Return (x, y) of the center of cell containing provided text 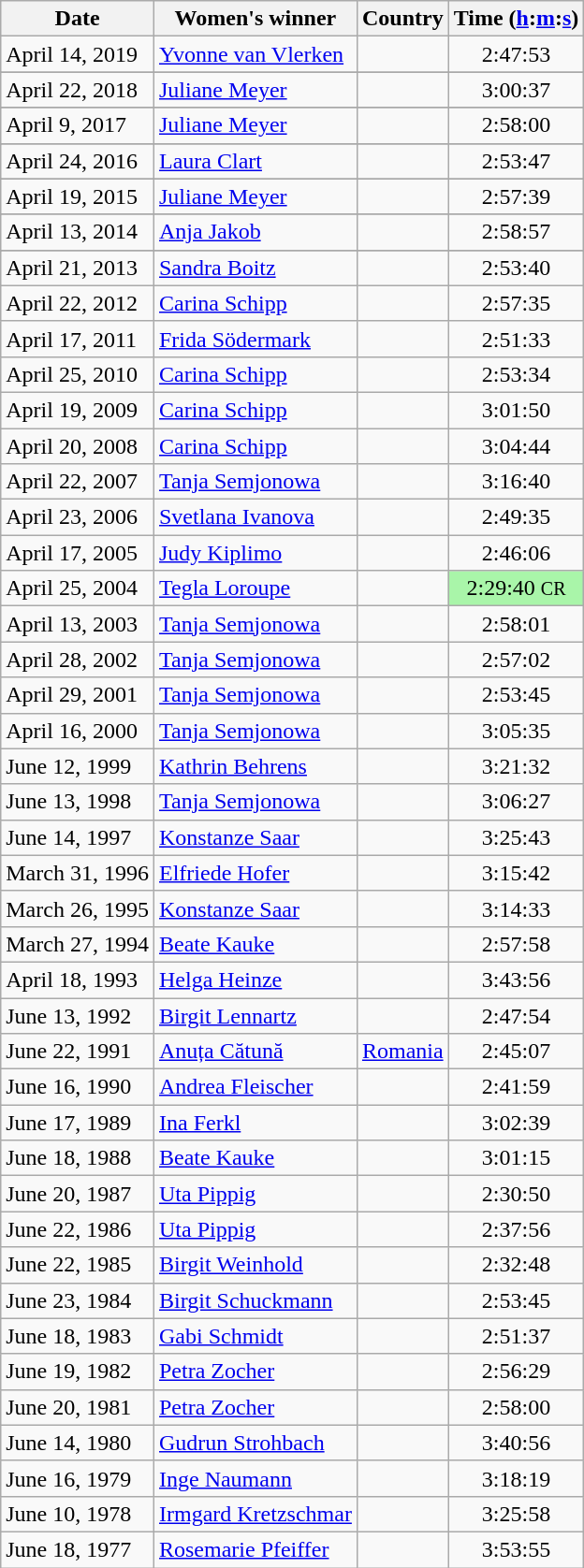
March 27, 1994 (78, 944)
2:57:39 (517, 196)
June 14, 1997 (78, 837)
June 10, 1978 (78, 1514)
3:53:55 (517, 1549)
June 22, 1991 (78, 1052)
April 13, 2014 (78, 232)
June 18, 1977 (78, 1549)
Frida Södermark (255, 339)
2:58:01 (517, 624)
June 17, 1989 (78, 1123)
April 14, 2019 (78, 54)
3:15:42 (517, 873)
2:57:02 (517, 660)
3:40:56 (517, 1443)
Svetlana Ivanova (255, 517)
June 19, 1982 (78, 1372)
April 20, 2008 (78, 446)
2:32:48 (517, 1265)
3:04:44 (517, 446)
2:53:34 (517, 374)
2:37:56 (517, 1229)
June 12, 1999 (78, 766)
April 16, 2000 (78, 731)
June 20, 1987 (78, 1194)
3:00:37 (517, 90)
June 18, 1983 (78, 1336)
3:14:33 (517, 908)
June 13, 1992 (78, 1015)
Andrea Fleischer (255, 1087)
March 26, 1995 (78, 908)
2:47:53 (517, 54)
3:21:32 (517, 766)
April 21, 2013 (78, 268)
Ina Ferkl (255, 1123)
June 13, 1998 (78, 802)
2:29:40 CR (517, 588)
Country (402, 19)
2:53:40 (517, 268)
3:01:50 (517, 410)
2:58:57 (517, 232)
April 17, 2011 (78, 339)
April 18, 1993 (78, 980)
Laura Clart (255, 161)
April 19, 2015 (78, 196)
2:53:47 (517, 161)
Judy Kiplimo (255, 553)
3:43:56 (517, 980)
3:18:19 (517, 1478)
Romania (402, 1052)
April 23, 2006 (78, 517)
Women's winner (255, 19)
June 18, 1988 (78, 1158)
April 17, 2005 (78, 553)
Birgit Weinhold (255, 1265)
3:16:40 (517, 482)
Birgit Schuckmann (255, 1300)
April 25, 2010 (78, 374)
Gabi Schmidt (255, 1336)
June 16, 1990 (78, 1087)
3:06:27 (517, 802)
3:01:15 (517, 1158)
Helga Heinze (255, 980)
3:02:39 (517, 1123)
3:25:58 (517, 1514)
2:56:29 (517, 1372)
April 25, 2004 (78, 588)
3:25:43 (517, 837)
2:51:33 (517, 339)
June 23, 1984 (78, 1300)
2:49:35 (517, 517)
April 28, 2002 (78, 660)
3:05:35 (517, 731)
2:41:59 (517, 1087)
April 29, 2001 (78, 695)
Kathrin Behrens (255, 766)
June 14, 1980 (78, 1443)
2:57:35 (517, 303)
2:46:06 (517, 553)
Sandra Boitz (255, 268)
Anuța Cătună (255, 1052)
Date (78, 19)
Irmgard Kretzschmar (255, 1514)
Rosemarie Pfeiffer (255, 1549)
June 22, 1985 (78, 1265)
Anja Jakob (255, 232)
2:30:50 (517, 1194)
June 16, 1979 (78, 1478)
Inge Naumann (255, 1478)
Yvonne van Vlerken (255, 54)
March 31, 1996 (78, 873)
June 22, 1986 (78, 1229)
April 19, 2009 (78, 410)
2:47:54 (517, 1015)
Birgit Lennartz (255, 1015)
April 13, 2003 (78, 624)
Elfriede Hofer (255, 873)
Time (h:m:s) (517, 19)
2:45:07 (517, 1052)
April 22, 2012 (78, 303)
April 22, 2007 (78, 482)
Tegla Loroupe (255, 588)
Gudrun Strohbach (255, 1443)
2:51:37 (517, 1336)
June 20, 1981 (78, 1407)
April 9, 2017 (78, 125)
April 24, 2016 (78, 161)
April 22, 2018 (78, 90)
2:57:58 (517, 944)
